Return [x, y] of the center of cell containing provided text 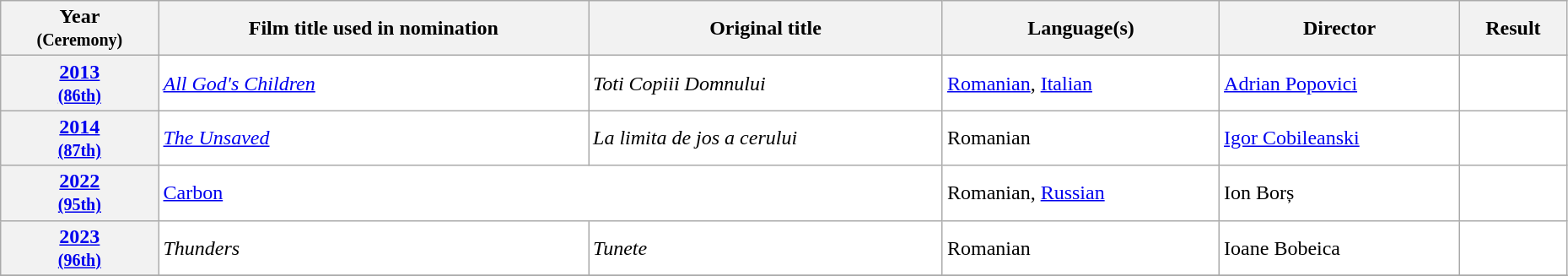
Film title used in nomination [374, 29]
Ion Borș [1339, 192]
2013(86th) [79, 83]
2023(96th) [79, 248]
Director [1339, 29]
All God's Children [374, 83]
La limita de jos a cerului [766, 138]
Language(s) [1080, 29]
Igor Cobileanski [1339, 138]
The Unsaved [374, 138]
Ioane Bobeica [1339, 248]
2022(95th) [79, 192]
Adrian Popovici [1339, 83]
Thunders [374, 248]
2014(87th) [79, 138]
Result [1513, 29]
Tunete [766, 248]
Original title [766, 29]
Carbon [550, 192]
Romanian, Italian [1080, 83]
Romanian, Russian [1080, 192]
Toti Copiii Domnului [766, 83]
Year(Ceremony) [79, 29]
